Return the (x, y) coordinate for the center point of the cell that contains the specified text.  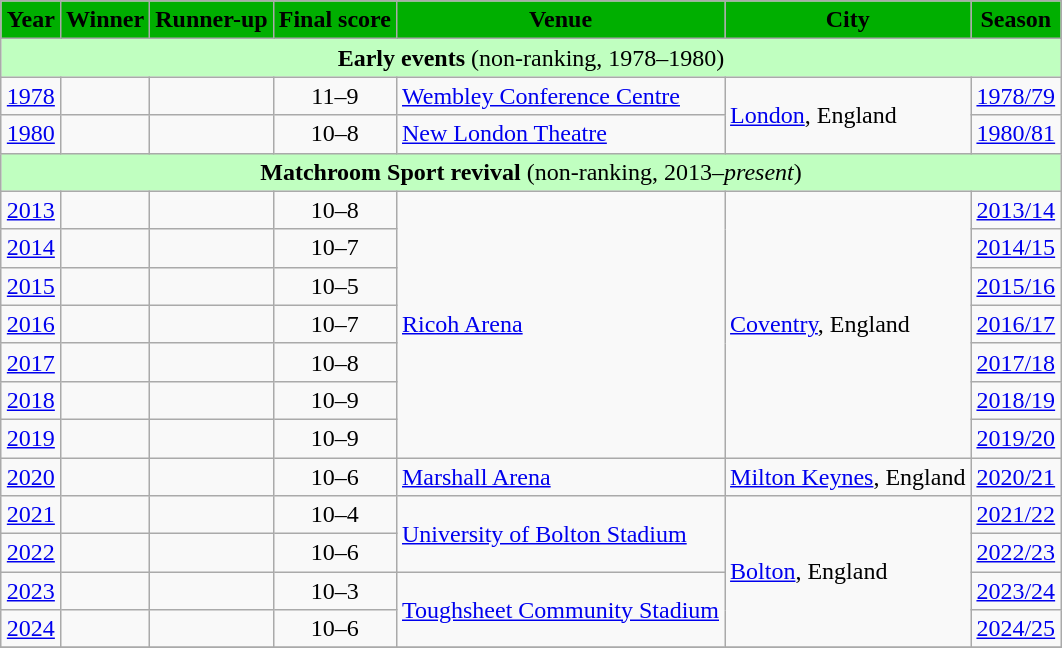
Venue (560, 20)
2013 (30, 210)
New London Theatre (560, 134)
Early events (non-ranking, 1978–1980) (530, 58)
2023 (30, 591)
2019/20 (1016, 438)
2024/25 (1016, 629)
2022 (30, 553)
City (848, 20)
Bolton, England (848, 572)
2015 (30, 286)
2016 (30, 324)
1980 (30, 134)
Marshall Arena (560, 477)
Toughsheet Community Stadium (560, 610)
2013/14 (1016, 210)
11–9 (334, 96)
2019 (30, 438)
2018 (30, 400)
2024 (30, 629)
Ricoh Arena (560, 324)
Matchroom Sport revival (non-ranking, 2013–present) (530, 172)
Season (1016, 20)
1980/81 (1016, 134)
2020 (30, 477)
Wembley Conference Centre (560, 96)
Year (30, 20)
2023/24 (1016, 591)
2016/17 (1016, 324)
2014 (30, 248)
1978 (30, 96)
Coventry, England (848, 324)
2018/19 (1016, 400)
2021/22 (1016, 515)
Final score (334, 20)
Milton Keynes, England (848, 477)
2020/21 (1016, 477)
2022/23 (1016, 553)
10–5 (334, 286)
2021 (30, 515)
2017/18 (1016, 362)
2014/15 (1016, 248)
10–3 (334, 591)
Runner-up (212, 20)
London, England (848, 115)
Winner (104, 20)
2017 (30, 362)
2015/16 (1016, 286)
10–4 (334, 515)
1978/79 (1016, 96)
University of Bolton Stadium (560, 534)
